Scan for the cell matching the given text and deliver its (X, Y) coordinate at center. 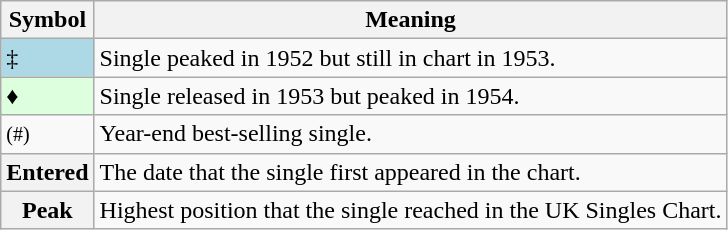
Single released in 1953 but peaked in 1954. (410, 96)
‡ (48, 58)
Single peaked in 1952 but still in chart in 1953. (410, 58)
Highest position that the single reached in the UK Singles Chart. (410, 210)
(#) (48, 134)
♦ (48, 96)
Symbol (48, 20)
The date that the single first appeared in the chart. (410, 172)
Meaning (410, 20)
Year-end best-selling single. (410, 134)
Peak (48, 210)
Entered (48, 172)
